Return the (X, Y) coordinate for the center point of the cell that contains the specified text.  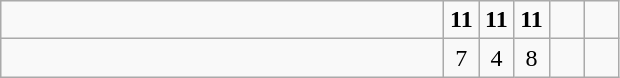
7 (462, 58)
4 (496, 58)
8 (532, 58)
